Return the (x, y) coordinate for the center point of the cell that contains the specified text.  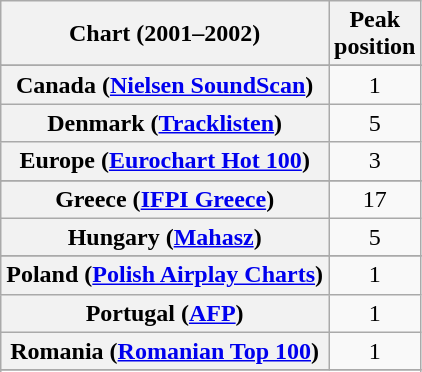
3 (375, 161)
Greece (IFPI Greece) (165, 199)
Poland (Polish Airplay Charts) (165, 275)
Chart (2001–2002) (165, 34)
Europe (Eurochart Hot 100) (165, 161)
17 (375, 199)
Hungary (Mahasz) (165, 237)
Denmark (Tracklisten) (165, 123)
Romania (Romanian Top 100) (165, 351)
Portugal (AFP) (165, 313)
Canada (Nielsen SoundScan) (165, 85)
Peakposition (375, 34)
